Find where the given text appears and provide that cell's center as (X, Y) coordinate. 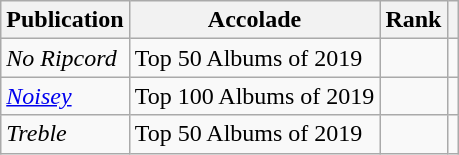
Accolade (254, 20)
Rank (414, 20)
Top 100 Albums of 2019 (254, 96)
Publication (65, 20)
Treble (65, 134)
No Ripcord (65, 58)
Noisey (65, 96)
